Output the (x, y) coordinate of the center of the cell containing the given text.  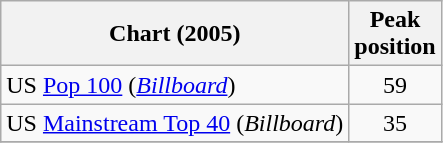
Chart (2005) (175, 34)
US Pop 100 (Billboard) (175, 85)
Peakposition (395, 34)
US Mainstream Top 40 (Billboard) (175, 123)
35 (395, 123)
59 (395, 85)
